Search for the cell housing the specified text and yield its (x, y) center coordinate. 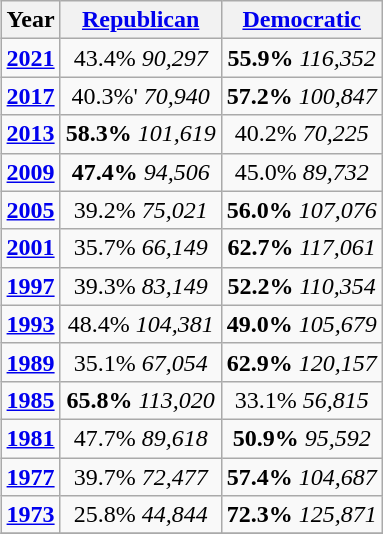
65.8% 113,020 (140, 400)
2009 (30, 172)
35.1% 67,054 (140, 362)
50.9% 95,592 (302, 438)
47.7% 89,618 (140, 438)
1989 (30, 362)
Year (30, 20)
35.7% 66,149 (140, 248)
2021 (30, 58)
56.0% 107,076 (302, 210)
45.0% 89,732 (302, 172)
52.2% 110,354 (302, 286)
72.3% 125,871 (302, 515)
1981 (30, 438)
39.7% 72,477 (140, 477)
43.4% 90,297 (140, 58)
2013 (30, 134)
40.2% 70,225 (302, 134)
58.3% 101,619 (140, 134)
2005 (30, 210)
1985 (30, 400)
1977 (30, 477)
1997 (30, 286)
47.4% 94,506 (140, 172)
62.9% 120,157 (302, 362)
57.4% 104,687 (302, 477)
25.8% 44,844 (140, 515)
55.9% 116,352 (302, 58)
2001 (30, 248)
1973 (30, 515)
49.0% 105,679 (302, 324)
39.2% 75,021 (140, 210)
39.3% 83,149 (140, 286)
62.7% 117,061 (302, 248)
40.3%' 70,940 (140, 96)
33.1% 56,815 (302, 400)
1993 (30, 324)
2017 (30, 96)
57.2% 100,847 (302, 96)
Democratic (302, 20)
48.4% 104,381 (140, 324)
Republican (140, 20)
